Detect which cell encompasses the target text, then output its [X, Y] center coordinate. 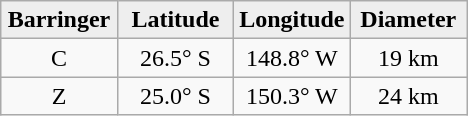
Latitude [175, 20]
150.3° W [292, 96]
19 km [408, 58]
25.0° S [175, 96]
148.8° W [292, 58]
Z [59, 96]
Longitude [292, 20]
C [59, 58]
Diameter [408, 20]
Barringer [59, 20]
24 km [408, 96]
26.5° S [175, 58]
